Return the (X, Y) coordinate for the center point of the cell that contains the specified text.  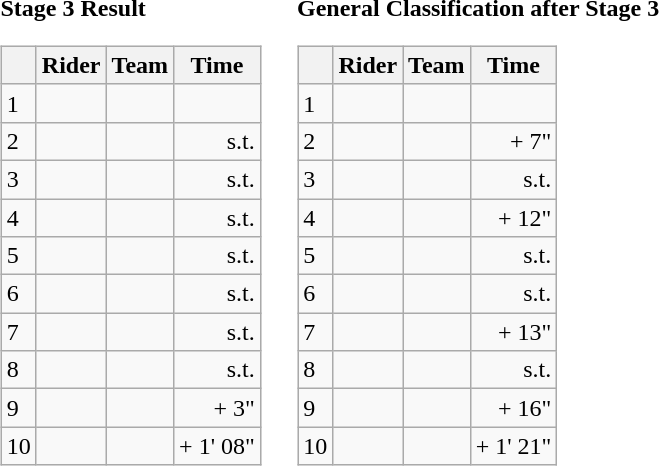
+ 3" (218, 408)
+ 1' 08" (218, 446)
+ 16" (514, 408)
+ 12" (514, 217)
+ 1' 21" (514, 446)
+ 13" (514, 332)
+ 7" (514, 141)
